Search for the cell housing the specified text and yield its [X, Y] center coordinate. 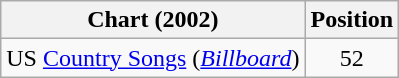
US Country Songs (Billboard) [153, 58]
52 [352, 58]
Chart (2002) [153, 20]
Position [352, 20]
